Scan for the cell matching the given text and deliver its [X, Y] coordinate at center. 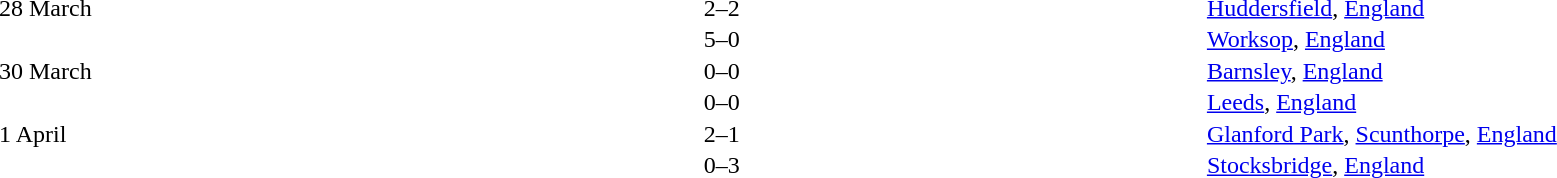
2–1 [722, 134]
5–0 [722, 39]
